Extract the [x, y] coordinate from the center of the cell holding the provided text.  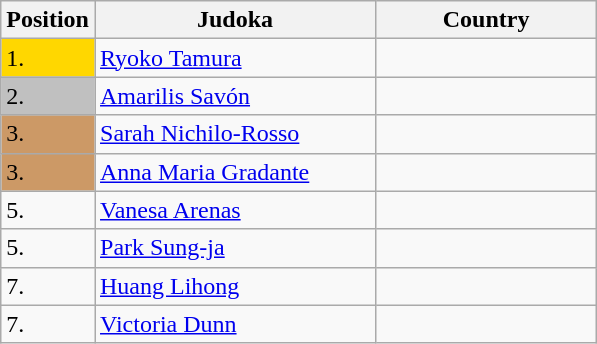
2. [48, 96]
Ryoko Tamura [234, 58]
Country [486, 20]
Victoria Dunn [234, 324]
Sarah Nichilo-Rosso [234, 134]
Huang Lihong [234, 286]
Judoka [234, 20]
Anna Maria Gradante [234, 172]
Park Sung-ja [234, 248]
1. [48, 58]
Amarilis Savón [234, 96]
Position [48, 20]
Vanesa Arenas [234, 210]
